Output the (x, y) coordinate of the center of the cell containing the given text.  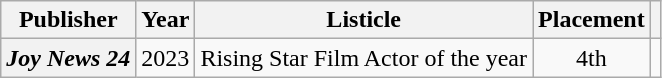
Placement (592, 20)
Joy News 24 (68, 58)
Listicle (364, 20)
Year (166, 20)
2023 (166, 58)
Publisher (68, 20)
Rising Star Film Actor of the year (364, 58)
4th (592, 58)
